Capture the cell that displays the provided text and extract its (X, Y) central coordinate. 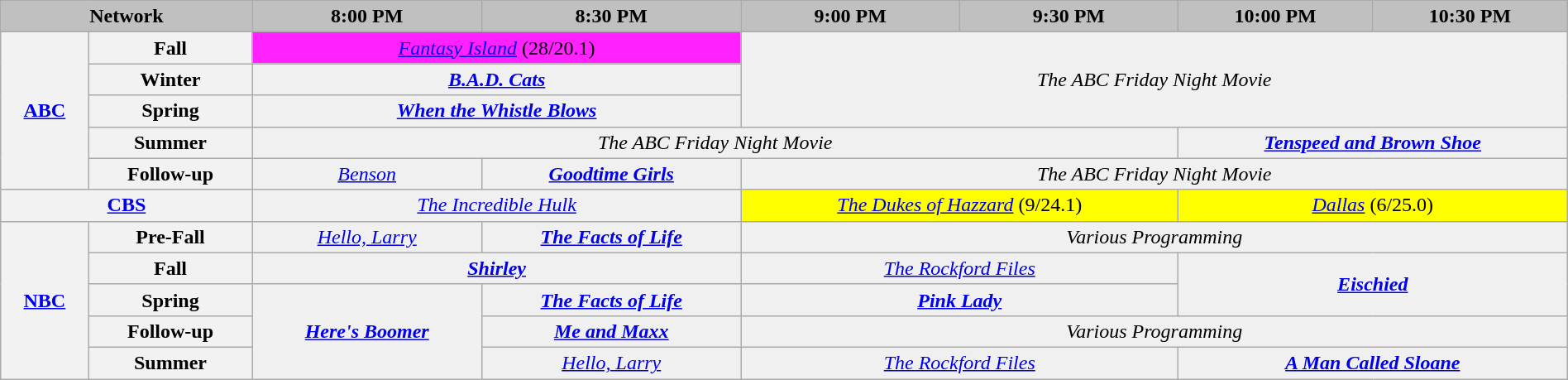
Pink Lady (959, 300)
Shirley (496, 268)
Me and Maxx (611, 331)
The Dukes of Hazzard (9/24.1) (959, 205)
10:00 PM (1275, 17)
Network (127, 17)
9:30 PM (1068, 17)
Fantasy Island (28/20.1) (496, 48)
Here's Boomer (367, 331)
NBC (45, 300)
B.A.D. Cats (496, 79)
When the Whistle Blows (496, 111)
Eischied (1373, 284)
8:30 PM (611, 17)
Tenspeed and Brown Shoe (1373, 142)
Goodtime Girls (611, 174)
Benson (367, 174)
9:00 PM (850, 17)
A Man Called Sloane (1373, 363)
ABC (45, 111)
CBS (127, 205)
10:30 PM (1470, 17)
Pre-Fall (170, 237)
The Incredible Hulk (496, 205)
8:00 PM (367, 17)
Winter (170, 79)
Dallas (6/25.0) (1373, 205)
